Provide the (x, y) coordinate of the cell's center where the given text is located.  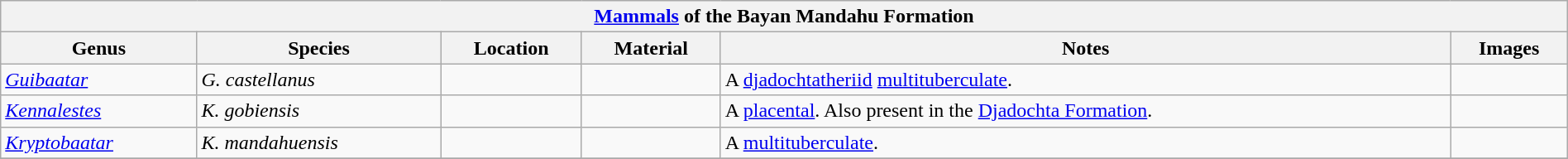
Mammals of the Bayan Mandahu Formation (784, 17)
Species (319, 48)
Notes (1085, 48)
A multituberculate. (1085, 142)
Kryptobaatar (99, 142)
Kennalestes (99, 111)
Images (1508, 48)
Guibaatar (99, 79)
Genus (99, 48)
A djadochtatheriid multituberculate. (1085, 79)
Material (651, 48)
A placental. Also present in the Djadochta Formation. (1085, 111)
K. gobiensis (319, 111)
K. mandahuensis (319, 142)
G. castellanus (319, 79)
Location (511, 48)
